Provide the (X, Y) coordinate of the cell's center where the given text is located.  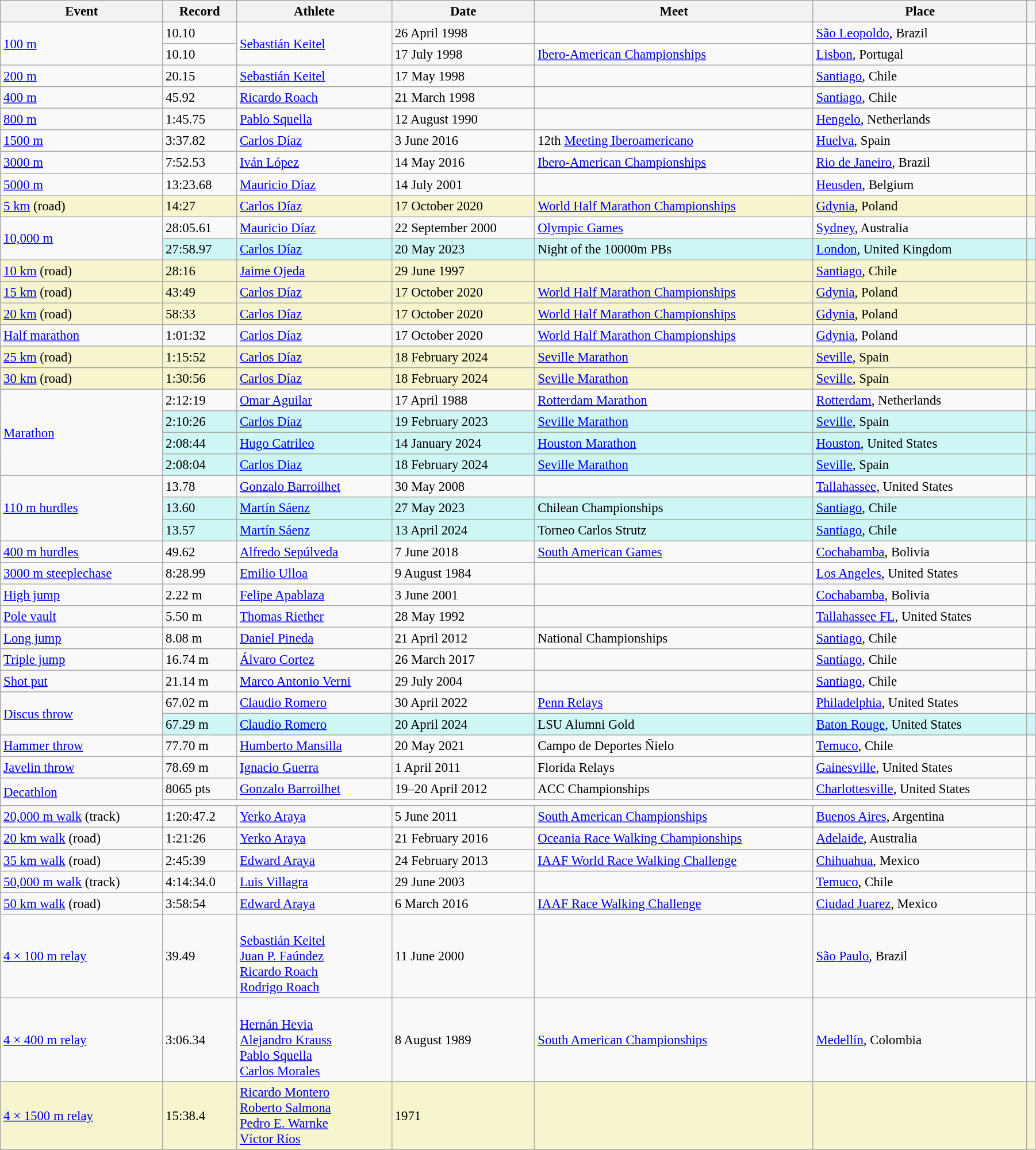
29 July 2004 (463, 681)
3 June 2016 (463, 141)
200 m (82, 76)
2:10:26 (200, 422)
7:52.53 (200, 163)
29 June 1997 (463, 271)
14 July 2001 (463, 184)
100 m (82, 44)
1:21:26 (200, 839)
4:14:34.0 (200, 882)
20 May 2021 (463, 746)
IAAF Race Walking Challenge (674, 903)
Los Angeles, United States (920, 573)
Night of the 10000m PBs (674, 249)
Ciudad Juarez, Mexico (920, 903)
Hammer throw (82, 746)
19–20 April 2012 (463, 789)
1:45.75 (200, 120)
Buenos Aires, Argentina (920, 817)
14:27 (200, 206)
8065 pts (200, 789)
National Championships (674, 638)
Tallahassee, United States (920, 487)
South American Games (674, 552)
15 km (road) (82, 293)
Decathlon (82, 792)
Felipe Apablaza (314, 595)
30 May 2008 (463, 487)
Daniel Pineda (314, 638)
Shot put (82, 681)
17 July 1998 (463, 55)
77.70 m (200, 746)
1971 (463, 1116)
Sydney, Australia (920, 228)
8:28.99 (200, 573)
400 m hurdles (82, 552)
2:12:19 (200, 401)
Adelaide, Australia (920, 839)
Thomas Riether (314, 617)
Pablo Squella (314, 120)
Rio de Janeiro, Brazil (920, 163)
15:38.4 (200, 1116)
1:30:56 (200, 379)
Luis Villagra (314, 882)
78.69 m (200, 768)
10 km (road) (82, 271)
3:06.34 (200, 1040)
50,000 m walk (track) (82, 882)
30 April 2022 (463, 703)
Chihuahua, Mexico (920, 860)
30 km (road) (82, 379)
Houston, United States (920, 444)
20,000 m walk (track) (82, 817)
4 × 400 m relay (82, 1040)
Huelva, Spain (920, 141)
5 km (road) (82, 206)
16.74 m (200, 660)
Hernán HeviaAlejandro KraussPablo SquellaCarlos Morales (314, 1040)
21 April 2012 (463, 638)
13.60 (200, 509)
2.22 m (200, 595)
21 March 1998 (463, 98)
Oceania Race Walking Championships (674, 839)
13 April 2024 (463, 530)
28:05.61 (200, 228)
Ignacio Guerra (314, 768)
Penn Relays (674, 703)
49.62 (200, 552)
1 April 2011 (463, 768)
21 February 2016 (463, 839)
400 m (82, 98)
Marco Antonio Verni (314, 681)
17 April 1988 (463, 401)
43:49 (200, 293)
IAAF World Race Walking Challenge (674, 860)
Heusden, Belgium (920, 184)
Half marathon (82, 336)
20 May 2023 (463, 249)
Olympic Games (674, 228)
3000 m (82, 163)
29 June 2003 (463, 882)
7 June 2018 (463, 552)
25 km (road) (82, 357)
12th Meeting Iberoamericano (674, 141)
67.29 m (200, 725)
8.08 m (200, 638)
45.92 (200, 98)
58:33 (200, 314)
Jaime Ojeda (314, 271)
Chilean Championships (674, 509)
50 km walk (road) (82, 903)
1500 m (82, 141)
20 April 2024 (463, 725)
3:58:54 (200, 903)
20 km walk (road) (82, 839)
13.78 (200, 487)
800 m (82, 120)
27:58.97 (200, 249)
27 May 2023 (463, 509)
Tallahassee FL, United States (920, 617)
Place (920, 11)
3 June 2001 (463, 595)
1:20:47.2 (200, 817)
Florida Relays (674, 768)
2:45:39 (200, 860)
Meet (674, 11)
Charlottesville, United States (920, 789)
17 May 1998 (463, 76)
8 August 1989 (463, 1040)
São Leopoldo, Brazil (920, 33)
Sebastián KeitelJuan P. FaúndezRicardo RoachRodrigo Roach (314, 956)
13.57 (200, 530)
Lisbon, Portugal (920, 55)
11 June 2000 (463, 956)
28 May 1992 (463, 617)
2:08:44 (200, 444)
5 June 2011 (463, 817)
3000 m steeplechase (82, 573)
Marathon (82, 433)
Long jump (82, 638)
20.15 (200, 76)
26 March 2017 (463, 660)
19 February 2023 (463, 422)
3:37.82 (200, 141)
28:16 (200, 271)
Humberto Mansilla (314, 746)
Ricardo MonteroRoberto SalmonaPedro E. WarnkeVíctor Ríos (314, 1116)
Discus throw (82, 714)
5000 m (82, 184)
Emilio Ulloa (314, 573)
5.50 m (200, 617)
Álvaro Cortez (314, 660)
1:01:32 (200, 336)
Campo de Deportes Ñielo (674, 746)
Torneo Carlos Strutz (674, 530)
Medellín, Colombia (920, 1040)
Event (82, 11)
20 km (road) (82, 314)
Carlos Diaz (314, 465)
10,000 m (82, 238)
Omar Aguilar (314, 401)
2:08:04 (200, 465)
26 April 1998 (463, 33)
Hugo Catrileo (314, 444)
LSU Alumni Gold (674, 725)
Javelin throw (82, 768)
21.14 m (200, 681)
13:23.68 (200, 184)
12 August 1990 (463, 120)
4 × 100 m relay (82, 956)
39.49 (200, 956)
ACC Championships (674, 789)
London, United Kingdom (920, 249)
Pole vault (82, 617)
1:15:52 (200, 357)
Rotterdam Marathon (674, 401)
Baton Rouge, United States (920, 725)
Philadelphia, United States (920, 703)
Date (463, 11)
4 × 1500 m relay (82, 1116)
67.02 m (200, 703)
Triple jump (82, 660)
São Paulo, Brazil (920, 956)
Athlete (314, 11)
14 January 2024 (463, 444)
Alfredo Sepúlveda (314, 552)
Record (200, 11)
6 March 2016 (463, 903)
Hengelo, Netherlands (920, 120)
Gainesville, United States (920, 768)
35 km walk (road) (82, 860)
22 September 2000 (463, 228)
14 May 2016 (463, 163)
110 m hurdles (82, 508)
Rotterdam, Netherlands (920, 401)
Iván López (314, 163)
High jump (82, 595)
24 February 2013 (463, 860)
9 August 1984 (463, 573)
Houston Marathon (674, 444)
Ricardo Roach (314, 98)
